Pinpoint the cell where the given text exists, returning its (X, Y) midpoint coordinate. 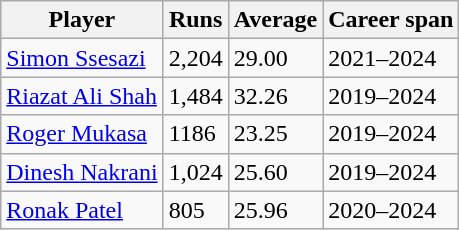
29.00 (276, 58)
Dinesh Nakrani (82, 172)
805 (196, 210)
Player (82, 20)
25.60 (276, 172)
Ronak Patel (82, 210)
23.25 (276, 134)
Career span (391, 20)
Average (276, 20)
Runs (196, 20)
Roger Mukasa (82, 134)
2,204 (196, 58)
2020–2024 (391, 210)
1,024 (196, 172)
1,484 (196, 96)
Simon Ssesazi (82, 58)
25.96 (276, 210)
2021–2024 (391, 58)
1186 (196, 134)
Riazat Ali Shah (82, 96)
32.26 (276, 96)
